Return (x, y) of the center of cell containing provided text 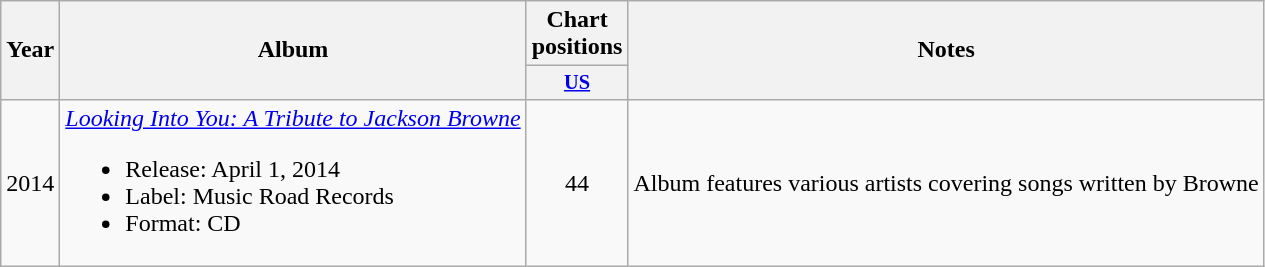
Album (293, 50)
Notes (946, 50)
US (577, 83)
Looking Into You: A Tribute to Jackson BrowneRelease: April 1, 2014Label: Music Road RecordsFormat: CD (293, 182)
2014 (30, 182)
Year (30, 50)
44 (577, 182)
Chart positions (577, 34)
Album features various artists covering songs written by Browne (946, 182)
